Pinpoint the cell where the given text exists, returning its (X, Y) midpoint coordinate. 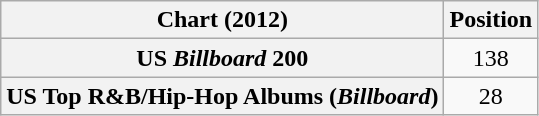
28 (491, 96)
US Top R&B/Hip-Hop Albums (Billboard) (222, 96)
Position (491, 20)
138 (491, 58)
Chart (2012) (222, 20)
US Billboard 200 (222, 58)
